Search for the cell housing the specified text and yield its [x, y] center coordinate. 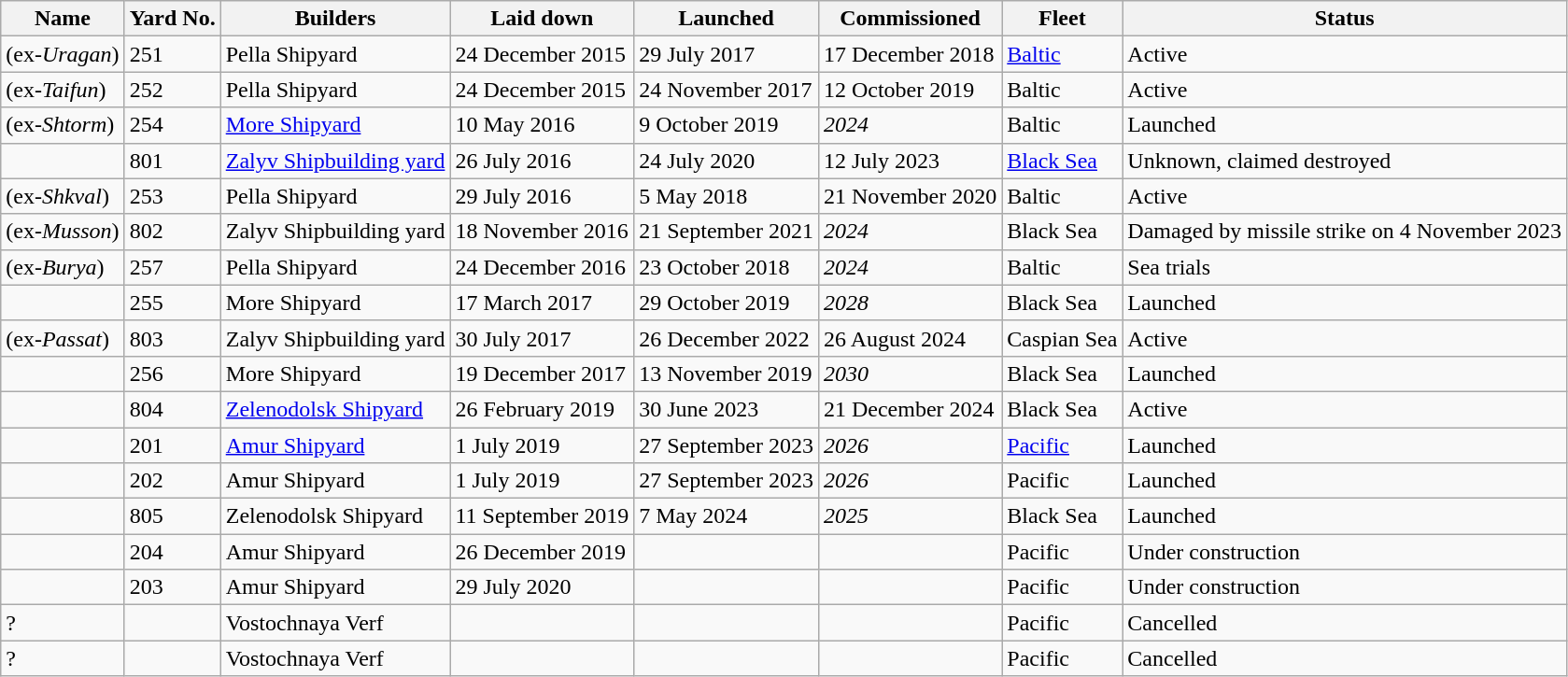
2028 [910, 303]
26 February 2019 [542, 409]
805 [172, 516]
29 July 2017 [727, 54]
24 July 2020 [727, 161]
Sea trials [1345, 267]
12 October 2019 [910, 90]
24 December 2016 [542, 267]
29 October 2019 [727, 303]
Laid down [542, 19]
803 [172, 338]
7 May 2024 [727, 516]
Yard No. [172, 19]
18 November 2016 [542, 232]
Commissioned [910, 19]
Fleet [1063, 19]
203 [172, 587]
(ex-Taifun) [63, 90]
5 May 2018 [727, 196]
21 September 2021 [727, 232]
254 [172, 125]
204 [172, 552]
253 [172, 196]
26 July 2016 [542, 161]
(ex-Shtorm) [63, 125]
11 September 2019 [542, 516]
26 December 2022 [727, 338]
21 November 2020 [910, 196]
804 [172, 409]
801 [172, 161]
17 March 2017 [542, 303]
(ex-Burya) [63, 267]
Unknown, claimed destroyed [1345, 161]
252 [172, 90]
257 [172, 267]
9 October 2019 [727, 125]
251 [172, 54]
(ex-Uragan) [63, 54]
21 December 2024 [910, 409]
(ex-Shkval) [63, 196]
13 November 2019 [727, 374]
201 [172, 445]
17 December 2018 [910, 54]
Caspian Sea [1063, 338]
(ex-Musson) [63, 232]
30 July 2017 [542, 338]
26 August 2024 [910, 338]
30 June 2023 [727, 409]
19 December 2017 [542, 374]
10 May 2016 [542, 125]
29 July 2020 [542, 587]
26 December 2019 [542, 552]
Damaged by missile strike on 4 November 2023 [1345, 232]
Name [63, 19]
256 [172, 374]
802 [172, 232]
2025 [910, 516]
Builders [335, 19]
255 [172, 303]
202 [172, 481]
23 October 2018 [727, 267]
12 July 2023 [910, 161]
2030 [910, 374]
Status [1345, 19]
(ex-Passat) [63, 338]
29 July 2016 [542, 196]
24 November 2017 [727, 90]
